Identify which cell holds the provided text, then report its (x, y) central coordinate. 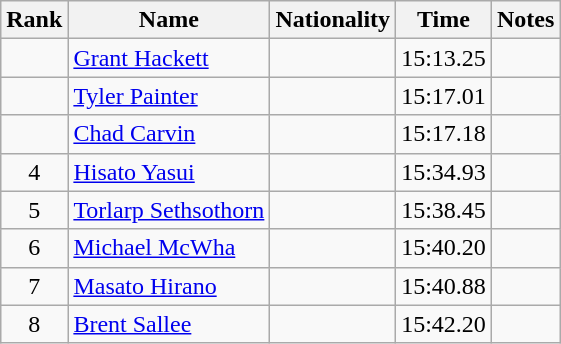
15:38.45 (444, 210)
15:17.01 (444, 96)
Notes (525, 20)
15:34.93 (444, 172)
15:42.20 (444, 324)
15:17.18 (444, 134)
6 (34, 248)
Michael McWha (169, 248)
Rank (34, 20)
Grant Hackett (169, 58)
Masato Hirano (169, 286)
Name (169, 20)
15:40.88 (444, 286)
Time (444, 20)
8 (34, 324)
Brent Sallee (169, 324)
Tyler Painter (169, 96)
15:13.25 (444, 58)
Hisato Yasui (169, 172)
5 (34, 210)
Nationality (333, 20)
7 (34, 286)
Torlarp Sethsothorn (169, 210)
4 (34, 172)
15:40.20 (444, 248)
Chad Carvin (169, 134)
